Extract the (x, y) coordinate from the center of the cell holding the provided text.  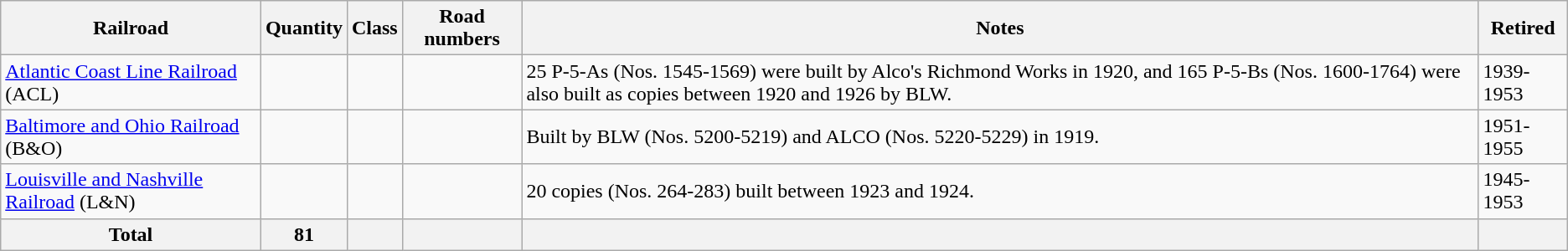
Atlantic Coast Line Railroad (ACL) (131, 82)
Road numbers (462, 28)
Notes (1000, 28)
Retired (1523, 28)
Louisville and Nashville Railroad (L&N) (131, 191)
Quantity (303, 28)
81 (303, 234)
1951-1955 (1523, 137)
Baltimore and Ohio Railroad (B&O) (131, 137)
Total (131, 234)
Built by BLW (Nos. 5200-5219) and ALCO (Nos. 5220-5229) in 1919. (1000, 137)
20 copies (Nos. 264-283) built between 1923 and 1924. (1000, 191)
Class (374, 28)
Railroad (131, 28)
1945-1953 (1523, 191)
1939-1953 (1523, 82)
